Locate the cell with the specified text and output its [x, y] center coordinate. 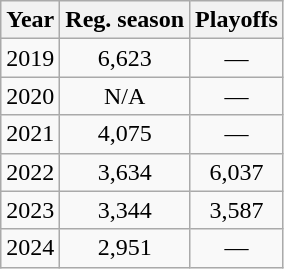
2023 [30, 210]
2022 [30, 172]
Year [30, 20]
2021 [30, 134]
3,587 [237, 210]
3,634 [125, 172]
6,037 [237, 172]
2019 [30, 58]
Playoffs [237, 20]
2024 [30, 248]
Reg. season [125, 20]
3,344 [125, 210]
2020 [30, 96]
4,075 [125, 134]
2,951 [125, 248]
6,623 [125, 58]
N/A [125, 96]
